From the cell containing the given text, extract its center point as (x, y) coordinate. 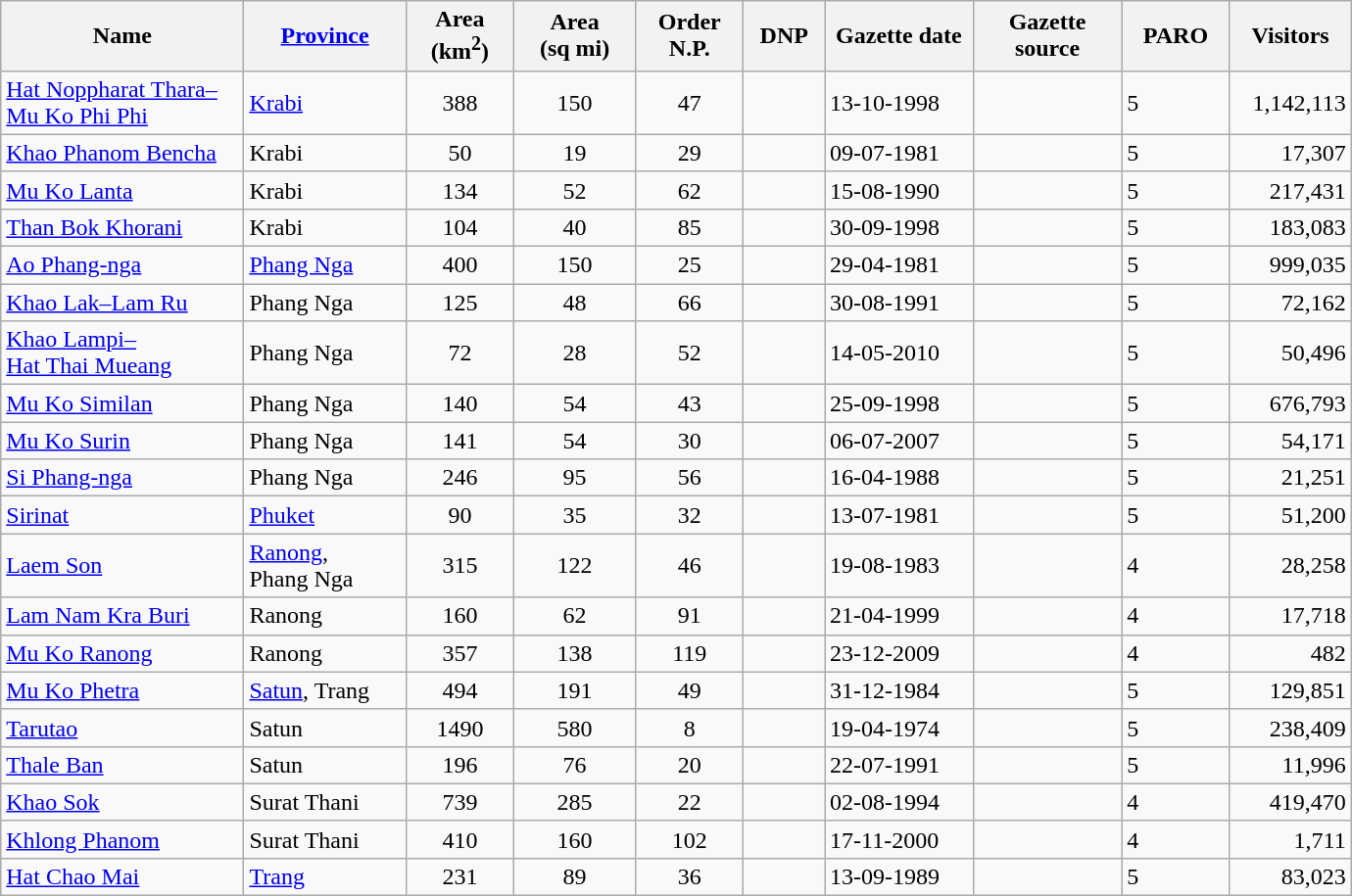
19 (575, 153)
676,793 (1290, 403)
02-08-1994 (899, 802)
Province (325, 36)
11,996 (1290, 765)
90 (459, 515)
31-12-1984 (899, 690)
Area(km2) (459, 36)
32 (690, 515)
999,035 (1290, 265)
15-08-1990 (899, 190)
400 (459, 265)
Tarutao (122, 728)
Khao Lampi–Hat Thai Mueang (122, 353)
Gazette date (899, 36)
Khao Sok (122, 802)
Visitors (1290, 36)
125 (459, 303)
17,307 (1290, 153)
13-09-1989 (899, 876)
Mu Ko Phetra (122, 690)
50,496 (1290, 353)
Laem Son (122, 566)
22-07-1991 (899, 765)
40 (575, 227)
35 (575, 515)
30-09-1998 (899, 227)
89 (575, 876)
Hat Chao Mai (122, 876)
09-07-1981 (899, 153)
95 (575, 478)
83,023 (1290, 876)
191 (575, 690)
315 (459, 566)
Mu Ko Similan (122, 403)
419,470 (1290, 802)
17-11-2000 (899, 839)
72,162 (1290, 303)
49 (690, 690)
119 (690, 653)
14-05-2010 (899, 353)
1490 (459, 728)
8 (690, 728)
Name (122, 36)
23-12-2009 (899, 653)
Thale Ban (122, 765)
231 (459, 876)
30-08-1991 (899, 303)
Sirinat (122, 515)
47 (690, 102)
Order N.P. (690, 36)
Lam Nam Kra Buri (122, 616)
Hat Noppharat Thara–Mu Ko Phi Phi (122, 102)
196 (459, 765)
28 (575, 353)
104 (459, 227)
238,409 (1290, 728)
141 (459, 441)
20 (690, 765)
580 (575, 728)
19-04-1974 (899, 728)
22 (690, 802)
285 (575, 802)
29 (690, 153)
217,431 (1290, 190)
72 (459, 353)
13-07-1981 (899, 515)
43 (690, 403)
66 (690, 303)
28,258 (1290, 566)
129,851 (1290, 690)
21,251 (1290, 478)
25-09-1998 (899, 403)
51,200 (1290, 515)
Khao Phanom Bencha (122, 153)
91 (690, 616)
Ranong,Phang Nga (325, 566)
Si Phang-nga (122, 478)
Mu Ko Ranong (122, 653)
29-04-1981 (899, 265)
388 (459, 102)
19-08-1983 (899, 566)
Phuket (325, 515)
Gazette source (1047, 36)
46 (690, 566)
25 (690, 265)
102 (690, 839)
06-07-2007 (899, 441)
246 (459, 478)
13-10-1998 (899, 102)
357 (459, 653)
Than Bok Khorani (122, 227)
138 (575, 653)
Ao Phang-nga (122, 265)
134 (459, 190)
17,718 (1290, 616)
76 (575, 765)
Khao Lak–Lam Ru (122, 303)
16-04-1988 (899, 478)
48 (575, 303)
21-04-1999 (899, 616)
1,142,113 (1290, 102)
Satun, Trang (325, 690)
Mu Ko Lanta (122, 190)
Khlong Phanom (122, 839)
183,083 (1290, 227)
36 (690, 876)
85 (690, 227)
56 (690, 478)
482 (1290, 653)
Area(sq mi) (575, 36)
30 (690, 441)
410 (459, 839)
Mu Ko Surin (122, 441)
140 (459, 403)
Trang (325, 876)
494 (459, 690)
DNP (784, 36)
122 (575, 566)
739 (459, 802)
54,171 (1290, 441)
50 (459, 153)
PARO (1176, 36)
1,711 (1290, 839)
